Output the (x, y) coordinate of the center of the cell containing the given text.  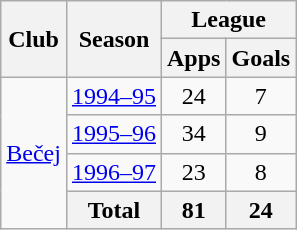
Apps (194, 58)
23 (194, 172)
Total (114, 210)
Goals (261, 58)
Season (114, 39)
1995–96 (114, 134)
Club (34, 39)
Bečej (34, 153)
34 (194, 134)
1994–95 (114, 96)
81 (194, 210)
9 (261, 134)
7 (261, 96)
League (229, 20)
1996–97 (114, 172)
8 (261, 172)
